Locate the cell with the specified text and output its (x, y) center coordinate. 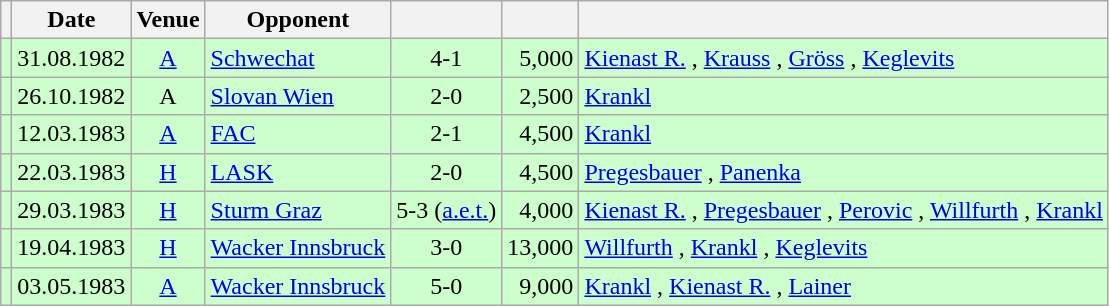
FAC (298, 134)
31.08.1982 (72, 58)
Krankl , Kienast R. , Lainer (844, 286)
Willfurth , Krankl , Keglevits (844, 248)
26.10.1982 (72, 96)
12.03.1983 (72, 134)
Kienast R. , Pregesbauer , Perovic , Willfurth , Krankl (844, 210)
Sturm Graz (298, 210)
5-3 (a.e.t.) (446, 210)
22.03.1983 (72, 172)
Slovan Wien (298, 96)
Date (72, 20)
Venue (168, 20)
Kienast R. , Krauss , Gröss , Keglevits (844, 58)
5,000 (540, 58)
29.03.1983 (72, 210)
19.04.1983 (72, 248)
4,000 (540, 210)
3-0 (446, 248)
9,000 (540, 286)
03.05.1983 (72, 286)
13,000 (540, 248)
2,500 (540, 96)
Pregesbauer , Panenka (844, 172)
LASK (298, 172)
5-0 (446, 286)
Opponent (298, 20)
4-1 (446, 58)
Schwechat (298, 58)
2-1 (446, 134)
